Extract the (X, Y) coordinate from the center of the cell holding the provided text.  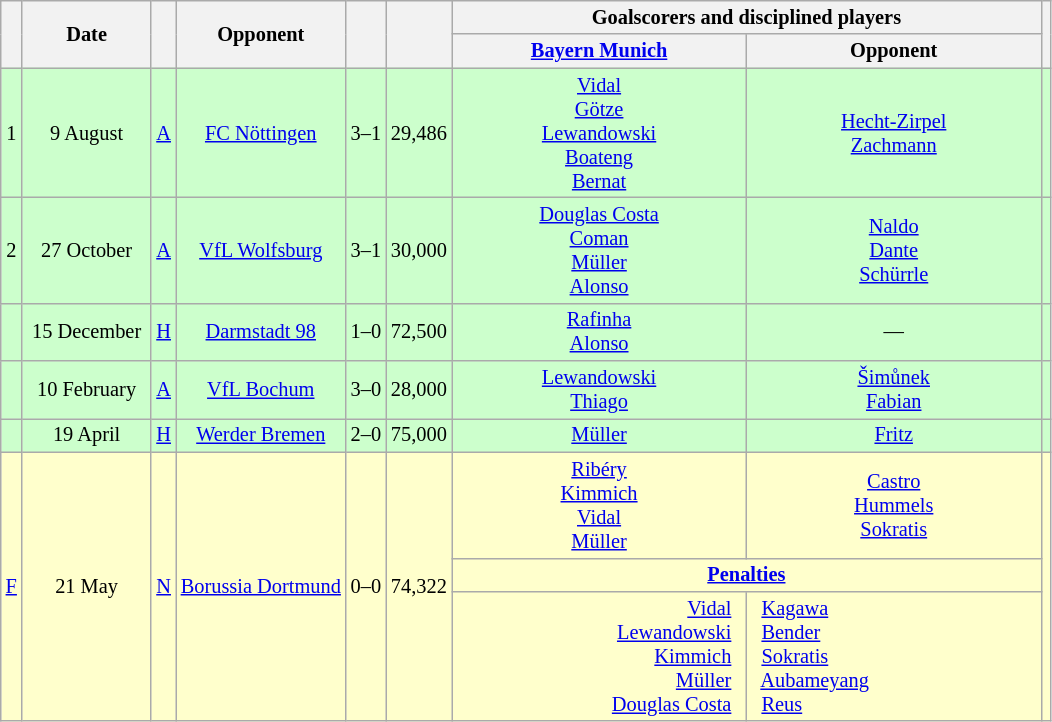
72,500 (419, 332)
— (894, 332)
21 May (87, 586)
2–0 (366, 435)
Vidal Lewandowski Kimmich Müller Douglas Costa (600, 656)
Hecht-Zirpel Zachmann (894, 133)
2 (12, 250)
Kagawa Bender Sokratis Aubameyang Reus (894, 656)
Lewandowski Thiago (600, 390)
Rafinha Alonso (600, 332)
Borussia Dortmund (261, 586)
10 February (87, 390)
75,000 (419, 435)
Vidal Götze Lewandowski Boateng Bernat (600, 133)
0–0 (366, 586)
1–0 (366, 332)
30,000 (419, 250)
N (163, 586)
FC Nöttingen (261, 133)
Castro Hummels Sokratis (894, 505)
Ribéry Kimmich Vidal Müller (600, 505)
1 (12, 133)
19 April (87, 435)
28,000 (419, 390)
Darmstadt 98 (261, 332)
Bayern Munich (600, 51)
3–0 (366, 390)
Goalscorers and disciplined players (746, 17)
Date (87, 34)
VfL Bochum (261, 390)
Douglas Costa Coman Müller Alonso (600, 250)
27 October (87, 250)
F (12, 586)
Fritz (894, 435)
Naldo Dante Schürrle (894, 250)
Werder Bremen (261, 435)
Šimůnek Fabian (894, 390)
74,322 (419, 586)
Müller (600, 435)
VfL Wolfsburg (261, 250)
15 December (87, 332)
Penalties (746, 575)
29,486 (419, 133)
9 August (87, 133)
